Scan for the cell matching the given text and deliver its [x, y] coordinate at center. 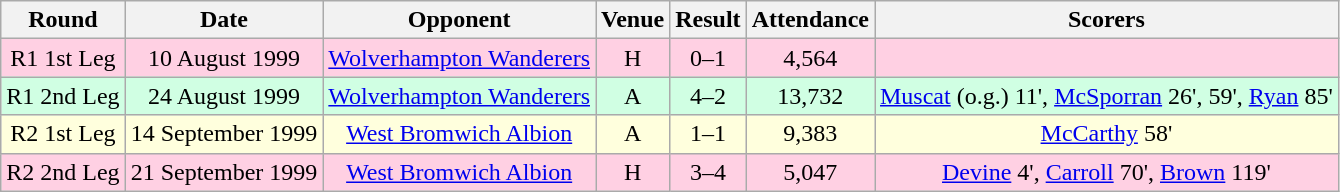
Date [224, 20]
3–4 [708, 172]
4,564 [810, 58]
5,047 [810, 172]
24 August 1999 [224, 96]
McCarthy 58' [1106, 134]
13,732 [810, 96]
Attendance [810, 20]
Opponent [460, 20]
R2 1st Leg [63, 134]
0–1 [708, 58]
4–2 [708, 96]
Round [63, 20]
10 August 1999 [224, 58]
21 September 1999 [224, 172]
Muscat (o.g.) 11', McSporran 26', 59', Ryan 85' [1106, 96]
Venue [633, 20]
9,383 [810, 134]
Scorers [1106, 20]
R1 1st Leg [63, 58]
R1 2nd Leg [63, 96]
R2 2nd Leg [63, 172]
14 September 1999 [224, 134]
Result [708, 20]
1–1 [708, 134]
Devine 4', Carroll 70', Brown 119' [1106, 172]
